Return the (x, y) coordinate for the center point of the cell that contains the specified text.  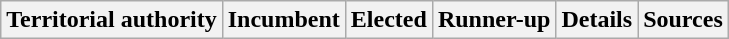
Incumbent (284, 20)
Runner-up (494, 20)
Sources (684, 20)
Elected (388, 20)
Territorial authority (112, 20)
Details (597, 20)
